Scan for the cell matching the given text and deliver its (X, Y) coordinate at center. 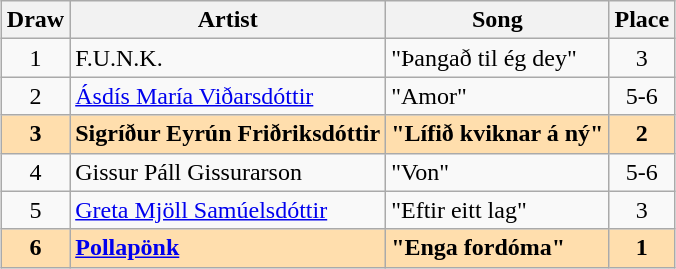
"Þangað til ég dey" (498, 58)
"Von" (498, 172)
Greta Mjöll Samúelsdóttir (228, 210)
Gissur Páll Gissurarson (228, 172)
Draw (35, 20)
"Enga fordóma" (498, 248)
Artist (228, 20)
Pollapönk (228, 248)
"Amor" (498, 96)
6 (35, 248)
Song (498, 20)
Place (642, 20)
"Lífið kviknar á ný" (498, 134)
5 (35, 210)
Sigríður Eyrún Friðriksdóttir (228, 134)
Ásdís María Viðarsdóttir (228, 96)
F.U.N.K. (228, 58)
"Eftir eitt lag" (498, 210)
4 (35, 172)
